Identify which cell holds the provided text, then report its (X, Y) central coordinate. 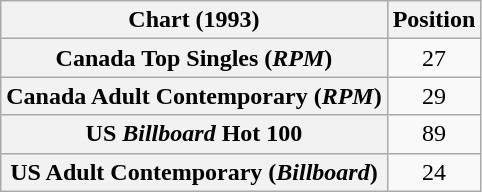
US Adult Contemporary (Billboard) (194, 172)
27 (434, 58)
89 (434, 134)
24 (434, 172)
Canada Top Singles (RPM) (194, 58)
29 (434, 96)
Chart (1993) (194, 20)
Position (434, 20)
US Billboard Hot 100 (194, 134)
Canada Adult Contemporary (RPM) (194, 96)
